Locate the cell with the specified text and output its [X, Y] center coordinate. 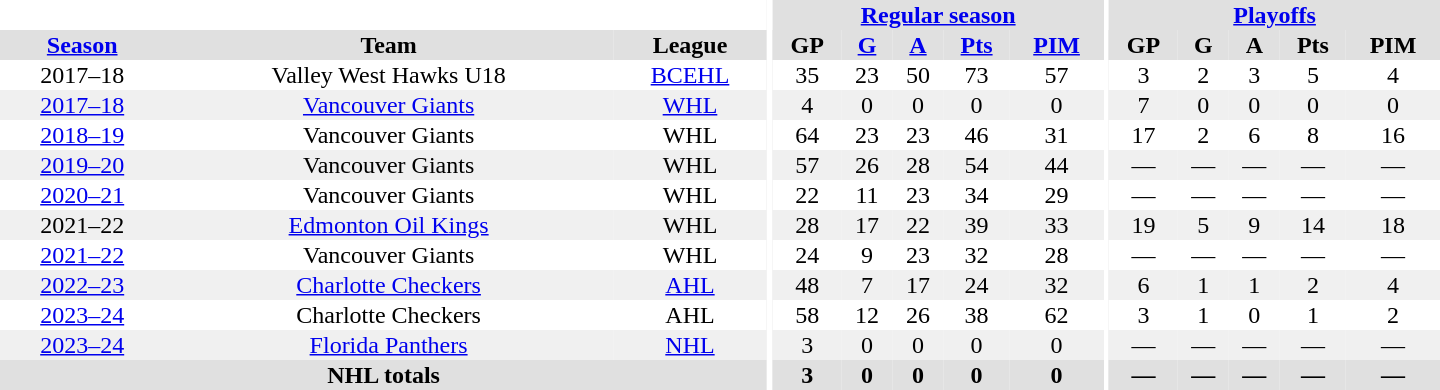
NHL [690, 345]
34 [977, 195]
35 [808, 75]
League [690, 45]
39 [977, 225]
14 [1313, 225]
Season [82, 45]
44 [1057, 165]
38 [977, 315]
Regular season [938, 15]
12 [866, 315]
46 [977, 135]
Valley West Hawks U18 [388, 75]
2019–20 [82, 165]
33 [1057, 225]
Team [388, 45]
58 [808, 315]
29 [1057, 195]
8 [1313, 135]
31 [1057, 135]
50 [918, 75]
16 [1393, 135]
73 [977, 75]
2022–23 [82, 285]
BCEHL [690, 75]
19 [1144, 225]
NHL totals [384, 375]
Playoffs [1274, 15]
18 [1393, 225]
Florida Panthers [388, 345]
2020–21 [82, 195]
11 [866, 195]
48 [808, 285]
2018–19 [82, 135]
54 [977, 165]
62 [1057, 315]
64 [808, 135]
Edmonton Oil Kings [388, 225]
